Find where the given text appears and provide that cell's center as [X, Y] coordinate. 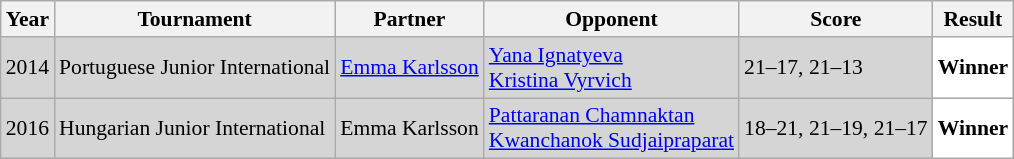
Result [974, 19]
Year [28, 19]
Opponent [612, 19]
Tournament [194, 19]
Hungarian Junior International [194, 128]
Partner [410, 19]
2014 [28, 68]
21–17, 21–13 [836, 68]
Pattaranan Chamnaktan Kwanchanok Sudjaipraparat [612, 128]
Yana Ignatyeva Kristina Vyrvich [612, 68]
Portuguese Junior International [194, 68]
18–21, 21–19, 21–17 [836, 128]
Score [836, 19]
2016 [28, 128]
